Pinpoint the cell where the given text exists, returning its [X, Y] midpoint coordinate. 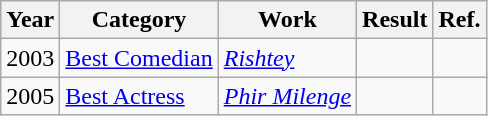
Ref. [460, 20]
2003 [30, 58]
Rishtey [287, 58]
Best Comedian [139, 58]
Phir Milenge [287, 96]
Result [395, 20]
Work [287, 20]
Category [139, 20]
Best Actress [139, 96]
Year [30, 20]
2005 [30, 96]
